Pinpoint the cell where the given text exists, returning its [x, y] midpoint coordinate. 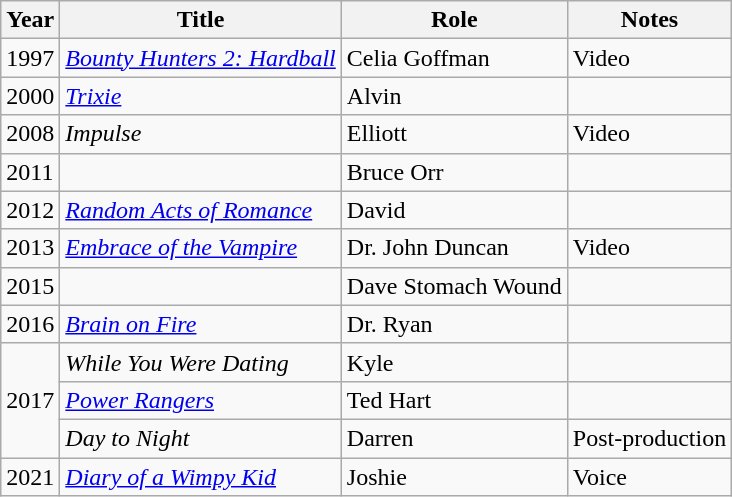
Power Rangers [200, 400]
1997 [30, 58]
2000 [30, 96]
Dr. John Duncan [454, 248]
While You Were Dating [200, 362]
Impulse [200, 134]
2008 [30, 134]
Celia Goffman [454, 58]
Joshie [454, 477]
Post-production [649, 438]
Kyle [454, 362]
Voice [649, 477]
Random Acts of Romance [200, 210]
Dave Stomach Wound [454, 286]
Notes [649, 20]
Ted Hart [454, 400]
Embrace of the Vampire [200, 248]
Bounty Hunters 2: Hardball [200, 58]
2013 [30, 248]
2012 [30, 210]
Title [200, 20]
Trixie [200, 96]
2021 [30, 477]
Brain on Fire [200, 324]
2016 [30, 324]
Year [30, 20]
Bruce Orr [454, 172]
Darren [454, 438]
Diary of a Wimpy Kid [200, 477]
Day to Night [200, 438]
2017 [30, 400]
Alvin [454, 96]
2011 [30, 172]
2015 [30, 286]
Role [454, 20]
Elliott [454, 134]
David [454, 210]
Dr. Ryan [454, 324]
